Output the [X, Y] coordinate of the center of the cell containing the given text.  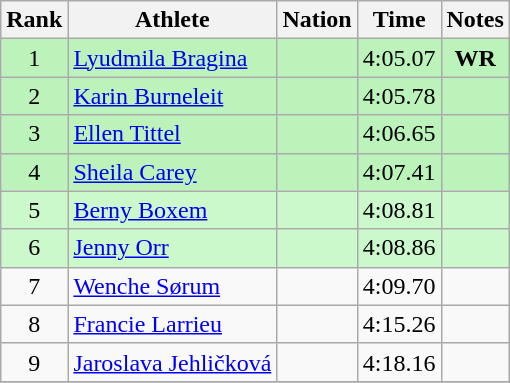
5 [34, 210]
Jenny Orr [172, 248]
3 [34, 134]
7 [34, 286]
Jaroslava Jehličková [172, 362]
4:09.70 [399, 286]
1 [34, 58]
Rank [34, 20]
Athlete [172, 20]
2 [34, 96]
Ellen Tittel [172, 134]
4:08.81 [399, 210]
Karin Burneleit [172, 96]
4 [34, 172]
6 [34, 248]
8 [34, 324]
Francie Larrieu [172, 324]
Berny Boxem [172, 210]
Notes [475, 20]
Sheila Carey [172, 172]
4:08.86 [399, 248]
Lyudmila Bragina [172, 58]
Time [399, 20]
4:07.41 [399, 172]
4:15.26 [399, 324]
4:05.07 [399, 58]
Wenche Sørum [172, 286]
4:05.78 [399, 96]
4:06.65 [399, 134]
4:18.16 [399, 362]
9 [34, 362]
Nation [317, 20]
WR [475, 58]
